Determine the [x, y] coordinate at the center of the cell enclosing the given text.  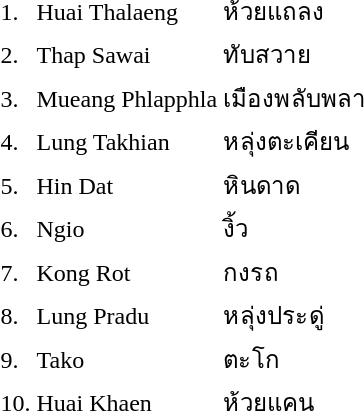
Kong Rot [127, 272]
Tako [127, 359]
Lung Pradu [127, 316]
Hin Dat [127, 185]
Mueang Phlapphla [127, 98]
Lung Takhian [127, 142]
Ngio [127, 228]
Thap Sawai [127, 54]
